Identify which cell holds the provided text, then report its (x, y) central coordinate. 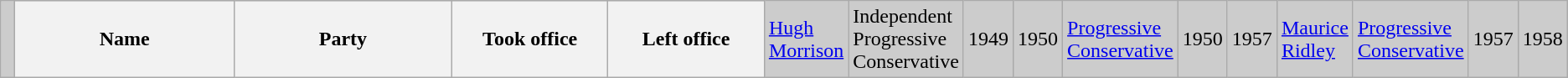
Party (343, 39)
Maurice Ridley (1315, 39)
1958 (1543, 39)
1949 (988, 39)
Name (125, 39)
Independent Progressive Conservative (906, 39)
Took office (529, 39)
Hugh Morrison (806, 39)
Left office (686, 39)
